Locate the cell with the specified text and output its [x, y] center coordinate. 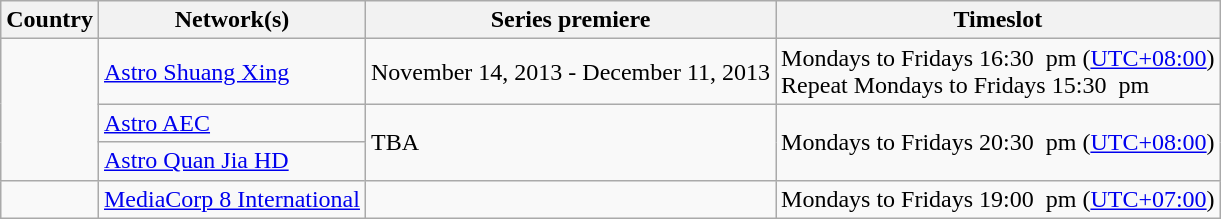
TBA [570, 142]
Mondays to Fridays 16:30 pm (UTC+08:00) Repeat Mondays to Fridays 15:30 pm [998, 72]
Mondays to Fridays 20:30 pm (UTC+08:00) [998, 142]
Astro Quan Jia HD [232, 161]
Country [50, 20]
MediaCorp 8 International [232, 199]
Astro Shuang Xing [232, 72]
Series premiere [570, 20]
Network(s) [232, 20]
Timeslot [998, 20]
November 14, 2013 - December 11, 2013 [570, 72]
Astro AEC [232, 123]
Mondays to Fridays 19:00 pm (UTC+07:00) [998, 199]
